Find where the given text appears and provide that cell's center as (X, Y) coordinate. 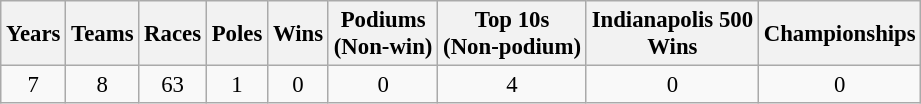
8 (102, 85)
Podiums(Non-win) (382, 34)
7 (34, 85)
Races (173, 34)
63 (173, 85)
Teams (102, 34)
Wins (298, 34)
Poles (236, 34)
Top 10s(Non-podium) (512, 34)
Years (34, 34)
1 (236, 85)
Championships (840, 34)
4 (512, 85)
Indianapolis 500Wins (672, 34)
